Extract the (x, y) coordinate from the center of the cell holding the provided text.  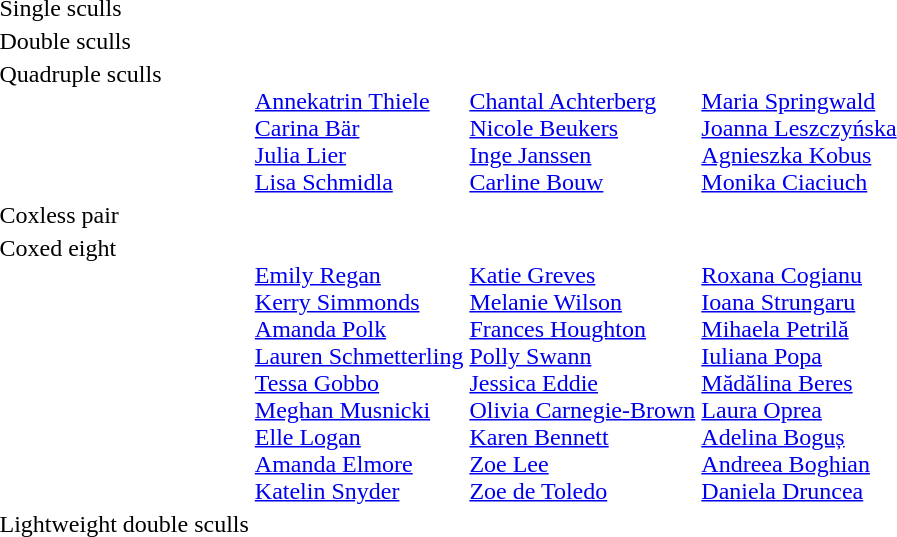
Annekatrin ThieleCarina BärJulia LierLisa Schmidla (359, 128)
Emily ReganKerry SimmondsAmanda PolkLauren SchmetterlingTessa GobboMeghan MusnickiElle LoganAmanda ElmoreKatelin Snyder (359, 370)
Chantal AchterbergNicole BeukersInge JanssenCarline Bouw (582, 128)
Katie GrevesMelanie WilsonFrances HoughtonPolly SwannJessica EddieOlivia Carnegie-BrownKaren BennettZoe LeeZoe de Toledo (582, 370)
